Locate the cell with the specified text and output its (x, y) center coordinate. 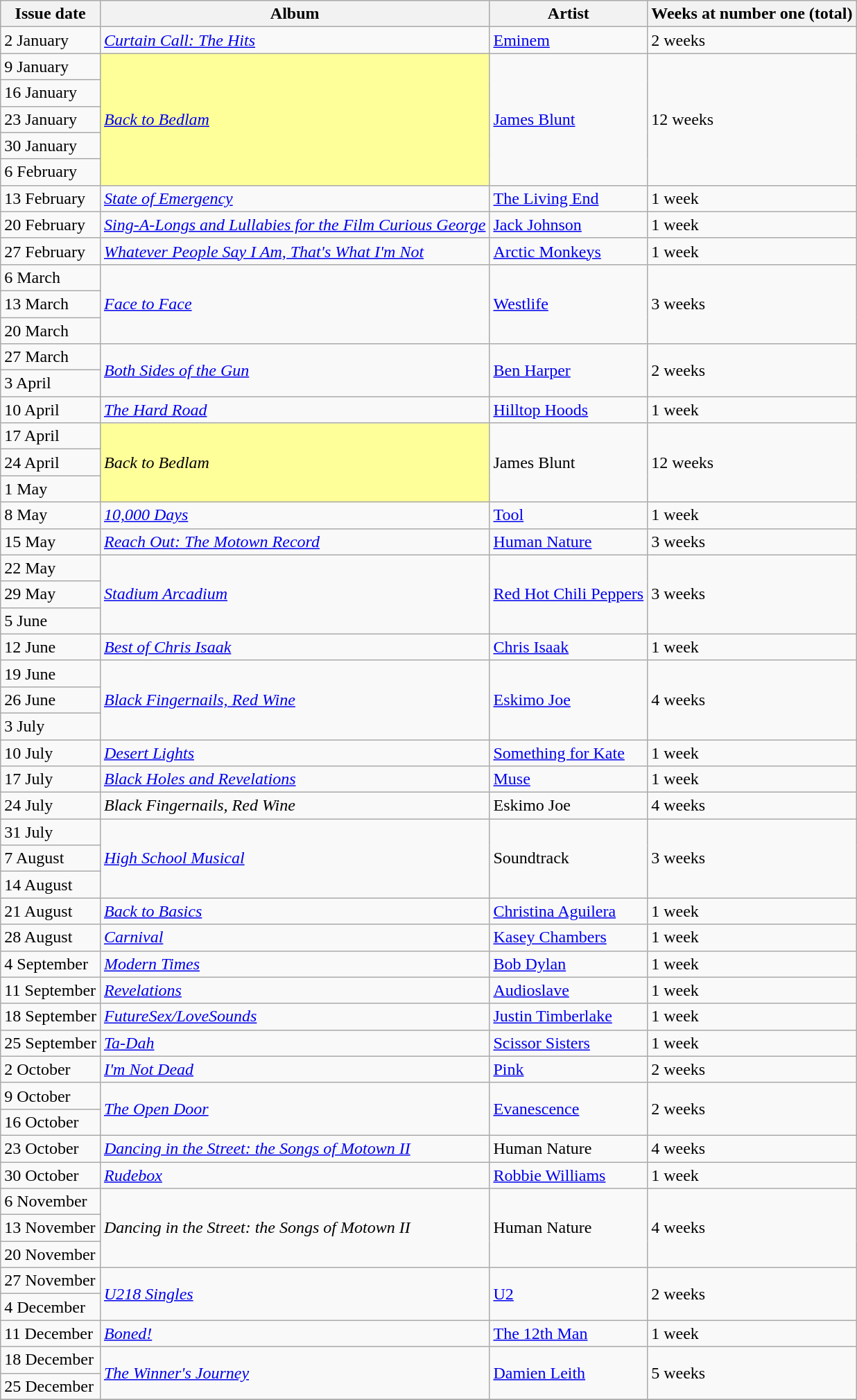
20 February (51, 225)
13 February (51, 198)
Rudebox (295, 1175)
Carnival (295, 937)
Scissor Sisters (569, 1043)
Bob Dylan (569, 964)
Best of Chris Isaak (295, 647)
Jack Johnson (569, 225)
15 May (51, 542)
27 February (51, 251)
Pink (569, 1069)
The Open Door (295, 1109)
30 January (51, 146)
24 April (51, 463)
29 May (51, 594)
3 July (51, 726)
26 June (51, 700)
4 December (51, 1307)
The Hard Road (295, 410)
Evanescence (569, 1109)
Westlife (569, 304)
Ben Harper (569, 370)
Both Sides of the Gun (295, 370)
18 December (51, 1360)
Issue date (51, 14)
23 October (51, 1148)
27 November (51, 1281)
2 January (51, 40)
17 July (51, 779)
Eminem (569, 40)
25 December (51, 1386)
8 May (51, 515)
3 April (51, 383)
11 December (51, 1333)
Stadium Arcadium (295, 594)
Album (295, 14)
Boned! (295, 1333)
Sing-A-Longs and Lullabies for the Film Curious George (295, 225)
Damien Leith (569, 1373)
Red Hot Chili Peppers (569, 594)
Back to Basics (295, 911)
Black Holes and Revelations (295, 779)
U218 Singles (295, 1294)
21 August (51, 911)
5 weeks (752, 1373)
Justin Timberlake (569, 1017)
Tool (569, 515)
Reach Out: The Motown Record (295, 542)
6 February (51, 172)
State of Emergency (295, 198)
10 April (51, 410)
17 April (51, 436)
1 May (51, 489)
Chris Isaak (569, 647)
Artist (569, 14)
31 July (51, 832)
22 May (51, 568)
Ta-Dah (295, 1043)
18 September (51, 1017)
9 October (51, 1096)
16 January (51, 93)
5 June (51, 621)
10 July (51, 752)
Something for Kate (569, 752)
30 October (51, 1175)
23 January (51, 119)
Desert Lights (295, 752)
4 September (51, 964)
Muse (569, 779)
28 August (51, 937)
U2 (569, 1294)
6 November (51, 1202)
20 November (51, 1254)
The Winner's Journey (295, 1373)
Kasey Chambers (569, 937)
FutureSex/LoveSounds (295, 1017)
12 June (51, 647)
High School Musical (295, 858)
2 October (51, 1069)
Face to Face (295, 304)
The 12th Man (569, 1333)
Christina Aguilera (569, 911)
Curtain Call: The Hits (295, 40)
20 March (51, 331)
Hilltop Hoods (569, 410)
14 August (51, 885)
Modern Times (295, 964)
24 July (51, 806)
13 November (51, 1228)
Arctic Monkeys (569, 251)
13 March (51, 304)
7 August (51, 858)
16 October (51, 1122)
Soundtrack (569, 858)
25 September (51, 1043)
9 January (51, 67)
10,000 Days (295, 515)
Weeks at number one (total) (752, 14)
11 September (51, 990)
Audioslave (569, 990)
I'm Not Dead (295, 1069)
27 March (51, 357)
Whatever People Say I Am, That's What I'm Not (295, 251)
Revelations (295, 990)
19 June (51, 673)
6 March (51, 277)
Robbie Williams (569, 1175)
The Living End (569, 198)
